Capture the cell that displays the provided text and extract its [x, y] central coordinate. 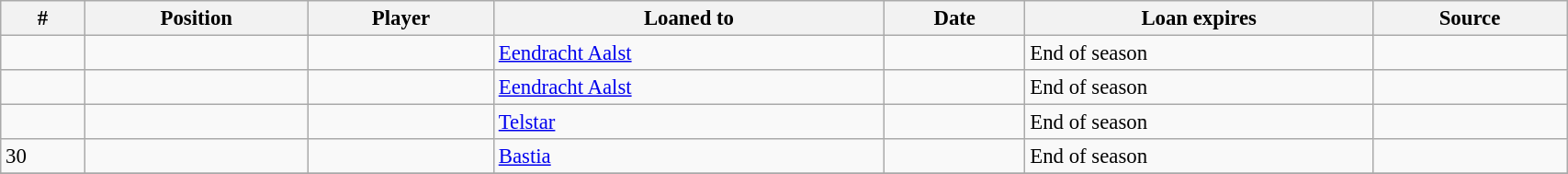
Loaned to [689, 18]
Position [197, 18]
30 [42, 157]
Date [954, 18]
Bastia [689, 157]
# [42, 18]
Telstar [689, 122]
Source [1470, 18]
Loan expires [1199, 18]
Player [401, 18]
